From the cell containing the given text, extract its center point as (x, y) coordinate. 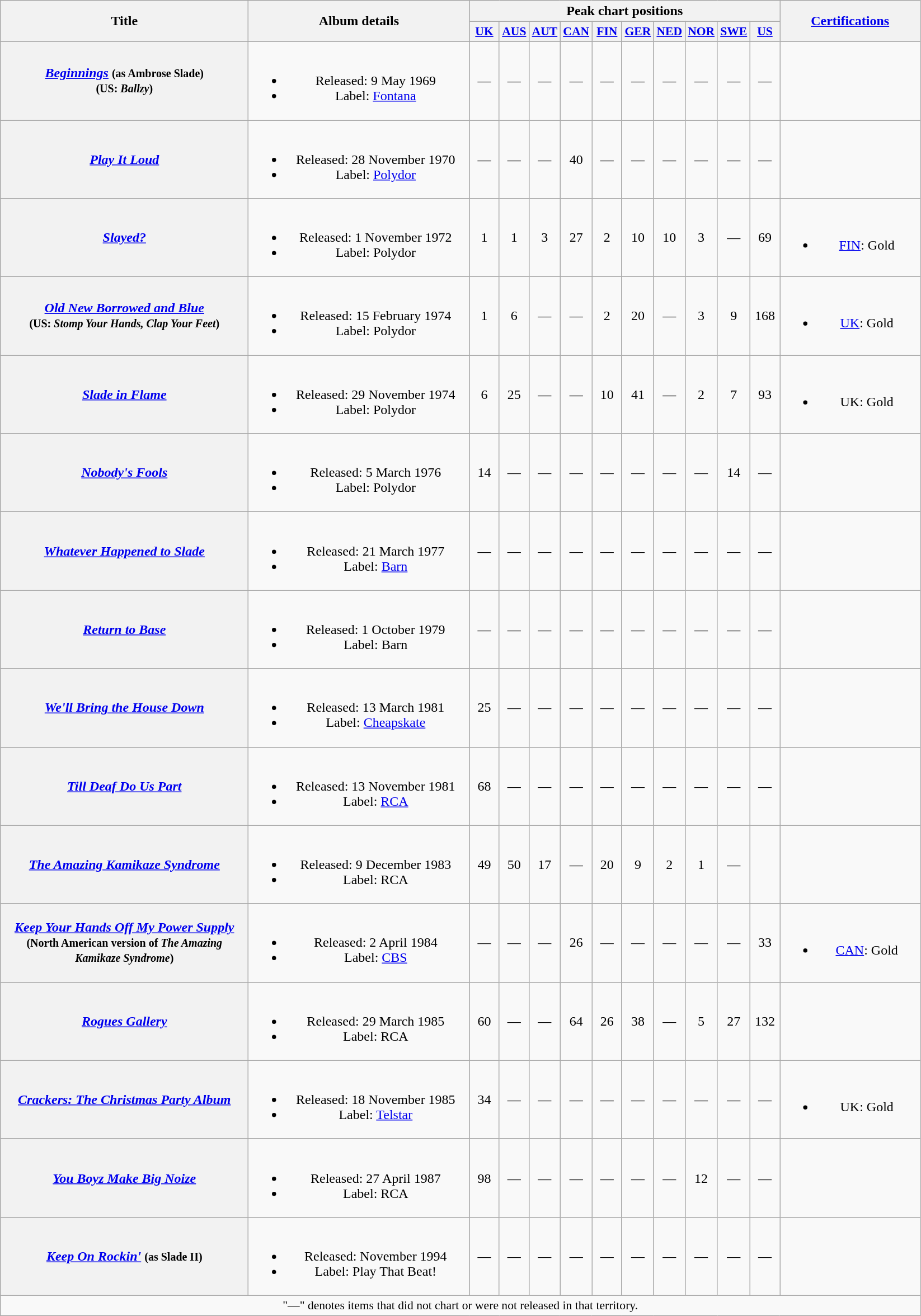
64 (576, 1021)
Whatever Happened to Slade (124, 551)
Return to Base (124, 629)
Released: 1 October 1979Label: Barn (359, 629)
Album details (359, 21)
168 (764, 316)
US (764, 32)
Slayed? (124, 238)
93 (764, 394)
Old New Borrowed and Blue (US: Stomp Your Hands, Clap Your Feet) (124, 316)
7 (734, 394)
FIN (607, 32)
17 (545, 864)
AUT (545, 32)
33 (764, 943)
Beginnings (as Ambrose Slade) (US: Ballzy) (124, 81)
Released: 9 May 1969Label: Fontana (359, 81)
The Amazing Kamikaze Syndrome (124, 864)
Certifications (850, 21)
68 (485, 786)
Released: 28 November 1970Label: Polydor (359, 159)
Released: 13 November 1981Label: RCA (359, 786)
NOR (701, 32)
Title (124, 21)
Released: 18 November 1985Label: Telstar (359, 1099)
Released: 2 April 1984Label: CBS (359, 943)
50 (514, 864)
69 (764, 238)
5 (701, 1021)
UK (485, 32)
49 (485, 864)
CAN: Gold (850, 943)
Peak chart positions (624, 11)
"—" denotes items that did not chart or were not released in that territory. (460, 1305)
40 (576, 159)
Released: 9 December 1983Label: RCA (359, 864)
Released: 27 April 1987Label: RCA (359, 1178)
Slade in Flame (124, 394)
Released: 13 March 1981Label: Cheapskate (359, 708)
Released: 29 March 1985Label: RCA (359, 1021)
Crackers: The Christmas Party Album (124, 1099)
34 (485, 1099)
NED (669, 32)
Released: 21 March 1977Label: Barn (359, 551)
Keep Your Hands Off My Power Supply(North American version of The Amazing Kamikaze Syndrome) (124, 943)
CAN (576, 32)
Released: November 1994Label: Play That Beat! (359, 1256)
Nobody's Fools (124, 473)
Rogues Gallery (124, 1021)
Released: 15 February 1974Label: Polydor (359, 316)
FIN: Gold (850, 238)
98 (485, 1178)
AUS (514, 32)
We'll Bring the House Down (124, 708)
You Boyz Make Big Noize (124, 1178)
SWE (734, 32)
12 (701, 1178)
60 (485, 1021)
38 (638, 1021)
Released: 1 November 1972Label: Polydor (359, 238)
Released: 5 March 1976Label: Polydor (359, 473)
132 (764, 1021)
Keep On Rockin' (as Slade II) (124, 1256)
GER (638, 32)
Till Deaf Do Us Part (124, 786)
Released: 29 November 1974Label: Polydor (359, 394)
Play It Loud (124, 159)
41 (638, 394)
